Provide the (x, y) coordinate of the cell's center where the given text is located.  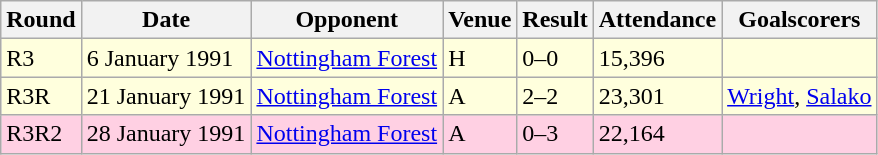
28 January 1991 (166, 134)
21 January 1991 (166, 96)
R3R2 (41, 134)
Wright, Salako (800, 96)
15,396 (657, 58)
6 January 1991 (166, 58)
23,301 (657, 96)
R3R (41, 96)
Goalscorers (800, 20)
H (480, 58)
0–3 (555, 134)
Opponent (347, 20)
0–0 (555, 58)
R3 (41, 58)
Date (166, 20)
Venue (480, 20)
Attendance (657, 20)
Round (41, 20)
22,164 (657, 134)
2–2 (555, 96)
Result (555, 20)
